Scan for the cell matching the given text and deliver its [X, Y] coordinate at center. 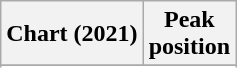
Chart (2021) [72, 34]
Peakposition [189, 34]
